Extract the (X, Y) coordinate from the center of the cell holding the provided text.  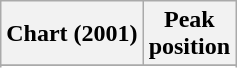
Peak position (189, 34)
Chart (2001) (72, 34)
